Extract the (x, y) coordinate from the center of the cell holding the provided text.  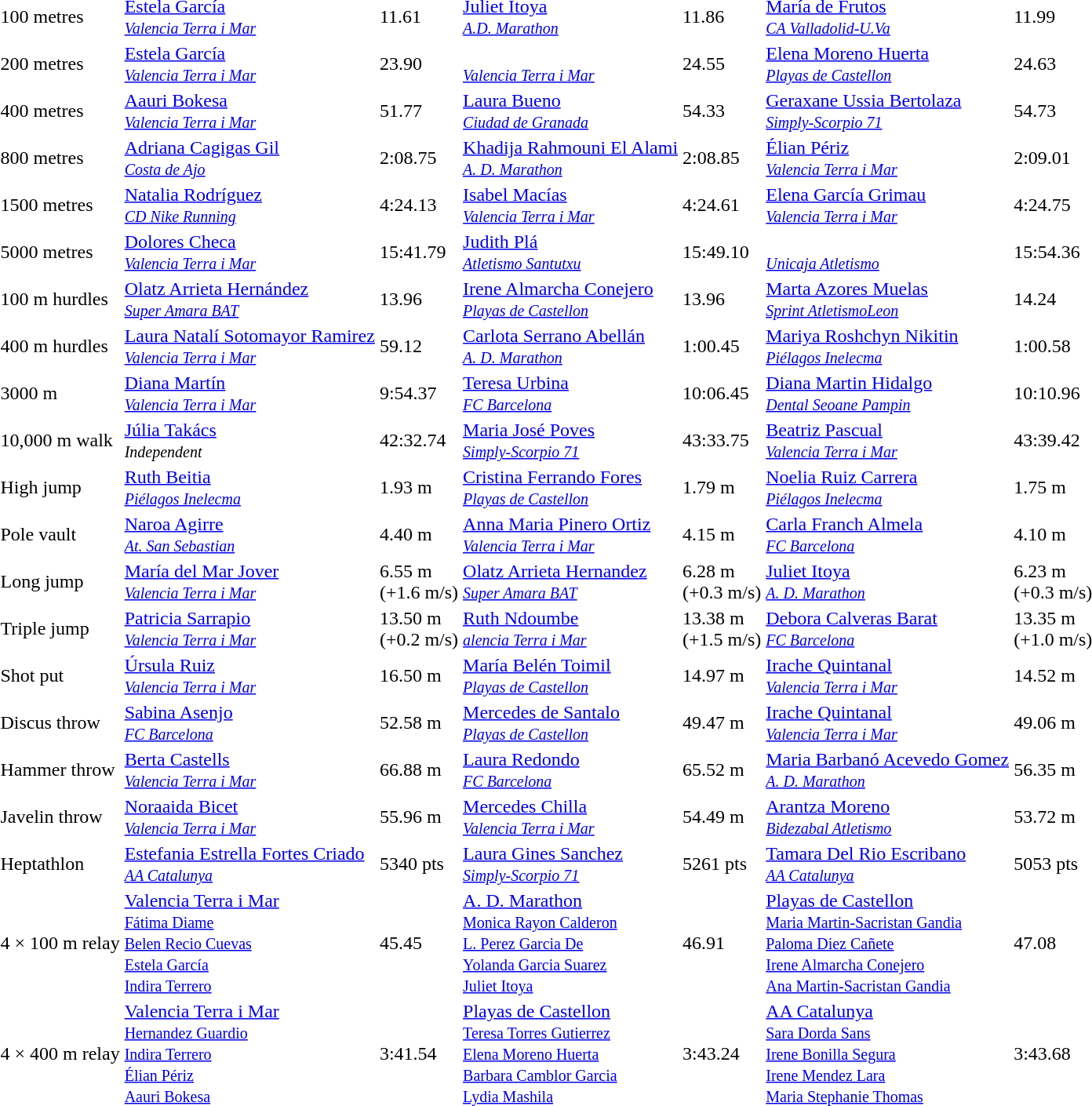
Ruth BeitiaPiélagos Inelecma (249, 488)
24.55 (722, 64)
43:33.75 (722, 441)
Laura RedondoFC Barcelona (571, 770)
10:06.45 (722, 394)
4.40 m (419, 535)
5261 pts (722, 864)
51.77 (419, 111)
Teresa UrbinaFC Barcelona (571, 394)
María Belén ToimilPlayas de Castellon (571, 676)
2:08.75 (419, 158)
Carlota Serrano AbellánA. D. Marathon (571, 347)
1.79 m (722, 488)
45.45 (419, 943)
Tamara Del Rio EscribanoAA Catalunya (888, 864)
46.91 (722, 943)
María del Mar JoverValencia Terra i Mar (249, 582)
Laura Natalí Sotomayor RamirezValencia Terra i Mar (249, 347)
2:08.85 (722, 158)
Diana Martin HidalgoDental Seoane Pampin (888, 394)
Cristina Ferrando ForesPlayas de Castellon (571, 488)
A. D. MarathonMonica Rayon CalderonL. Perez Garcia DeYolanda Garcia SuarezJuliet Itoya (571, 943)
16.50 m (419, 676)
6.55 m(+1.6 m/s) (419, 582)
Mariya Roshchyn NikitinPiélagos Inelecma (888, 347)
54.49 m (722, 817)
Mercedes de SantaloPlayas de Castellon (571, 723)
Olatz Arrieta HernándezSuper Amara BAT (249, 300)
23.90 (419, 64)
Olatz Arrieta HernandezSuper Amara BAT (571, 582)
Maria José PovesSimply-Scorpio 71 (571, 441)
Playas de CastellonMaria Martin-Sacristan GandiaPaloma Diez CañeteIrene Almarcha ConejeroAna Martin-Sacristan Gandia (888, 943)
Dolores ChecaValencia Terra i Mar (249, 253)
54.33 (722, 111)
Adriana Cagigas GilCosta de Ajo (249, 158)
Aauri BokesaValencia Terra i Mar (249, 111)
42:32.74 (419, 441)
15:41.79 (419, 253)
Estela GarcíaValencia Terra i Mar (249, 64)
66.88 m (419, 770)
Berta CastellsValencia Terra i Mar (249, 770)
Unicaja Atletismo (888, 253)
Laura BuenoCiudad de Granada (571, 111)
Diana MartínValencia Terra i Mar (249, 394)
Noraaida BicetValencia Terra i Mar (249, 817)
1:00.45 (722, 347)
Valencia Terra i Mar (571, 64)
13.38 m(+1.5 m/s) (722, 629)
Patricia SarrapioValencia Terra i Mar (249, 629)
9:54.37 (419, 394)
Carla Franch AlmelaFC Barcelona (888, 535)
Marta Azores MuelasSprint AtletismoLeon (888, 300)
Elena García GrimauValencia Terra i Mar (888, 206)
59.12 (419, 347)
52.58 m (419, 723)
Isabel MacíasValencia Terra i Mar (571, 206)
Anna Maria Pinero OrtizValencia Terra i Mar (571, 535)
Debora Calveras BaratFC Barcelona (888, 629)
Beatriz PascualValencia Terra i Mar (888, 441)
Natalia RodríguezCD Nike Running (249, 206)
Valencia Terra i MarFátima DiameBelen Recio CuevasEstela GarcíaIndira Terrero (249, 943)
Irene Almarcha ConejeroPlayas de Castellon (571, 300)
Élian PérizValencia Terra i Mar (888, 158)
65.52 m (722, 770)
1.93 m (419, 488)
Judith PláAtletismo Santutxu (571, 253)
Geraxane Ussia BertolazaSimply-Scorpio 71 (888, 111)
4:24.13 (419, 206)
Laura Gines SanchezSimply-Scorpio 71 (571, 864)
Úrsula RuizValencia Terra i Mar (249, 676)
4.15 m (722, 535)
Estefania Estrella Fortes CriadoAA Catalunya (249, 864)
4:24.61 (722, 206)
Sabina AsenjoFC Barcelona (249, 723)
13.50 m(+0.2 m/s) (419, 629)
Mercedes ChillaValencia Terra i Mar (571, 817)
15:49.10 (722, 253)
Noelia Ruiz CarreraPiélagos Inelecma (888, 488)
6.28 m(+0.3 m/s) (722, 582)
14.97 m (722, 676)
49.47 m (722, 723)
Ruth Ndoumbealencia Terra i Mar (571, 629)
Juliet ItoyaA. D. Marathon (888, 582)
55.96 m (419, 817)
Naroa AgirreAt. San Sebastian (249, 535)
Khadija Rahmouni El AlamiA. D. Marathon (571, 158)
Elena Moreno HuertaPlayas de Castellon (888, 64)
Júlia TakácsIndependent (249, 441)
Maria Barbanó Acevedo GomezA. D. Marathon (888, 770)
Arantza MorenoBidezabal Atletismo (888, 817)
5340 pts (419, 864)
